For the text-containing cell, return its midpoint in [X, Y] coordinate format. 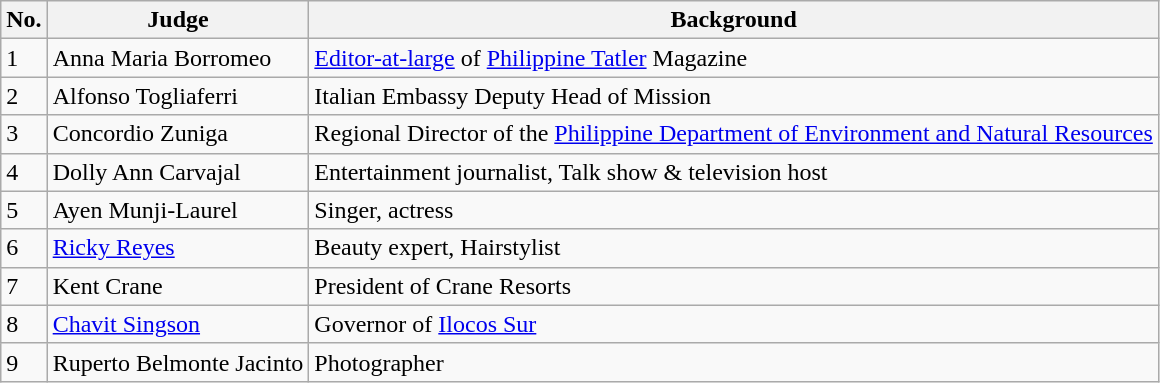
Editor-at-large of Philippine Tatler Magazine [734, 58]
1 [24, 58]
Beauty expert, Hairstylist [734, 248]
Italian Embassy Deputy Head of Mission [734, 96]
Singer, actress [734, 210]
Background [734, 20]
Ayen Munji-Laurel [178, 210]
Governor of Ilocos Sur [734, 324]
Kent Crane [178, 286]
Anna Maria Borromeo [178, 58]
7 [24, 286]
Judge [178, 20]
Dolly Ann Carvajal [178, 172]
Regional Director of the Philippine Department of Environment and Natural Resources [734, 134]
3 [24, 134]
Chavit Singson [178, 324]
Concordio Zuniga [178, 134]
Ricky Reyes [178, 248]
9 [24, 362]
Entertainment journalist, Talk show & television host [734, 172]
6 [24, 248]
President of Crane Resorts [734, 286]
8 [24, 324]
Alfonso Togliaferri [178, 96]
2 [24, 96]
Photographer [734, 362]
No. [24, 20]
4 [24, 172]
5 [24, 210]
Ruperto Belmonte Jacinto [178, 362]
